Find where the given text appears and provide that cell's center as (x, y) coordinate. 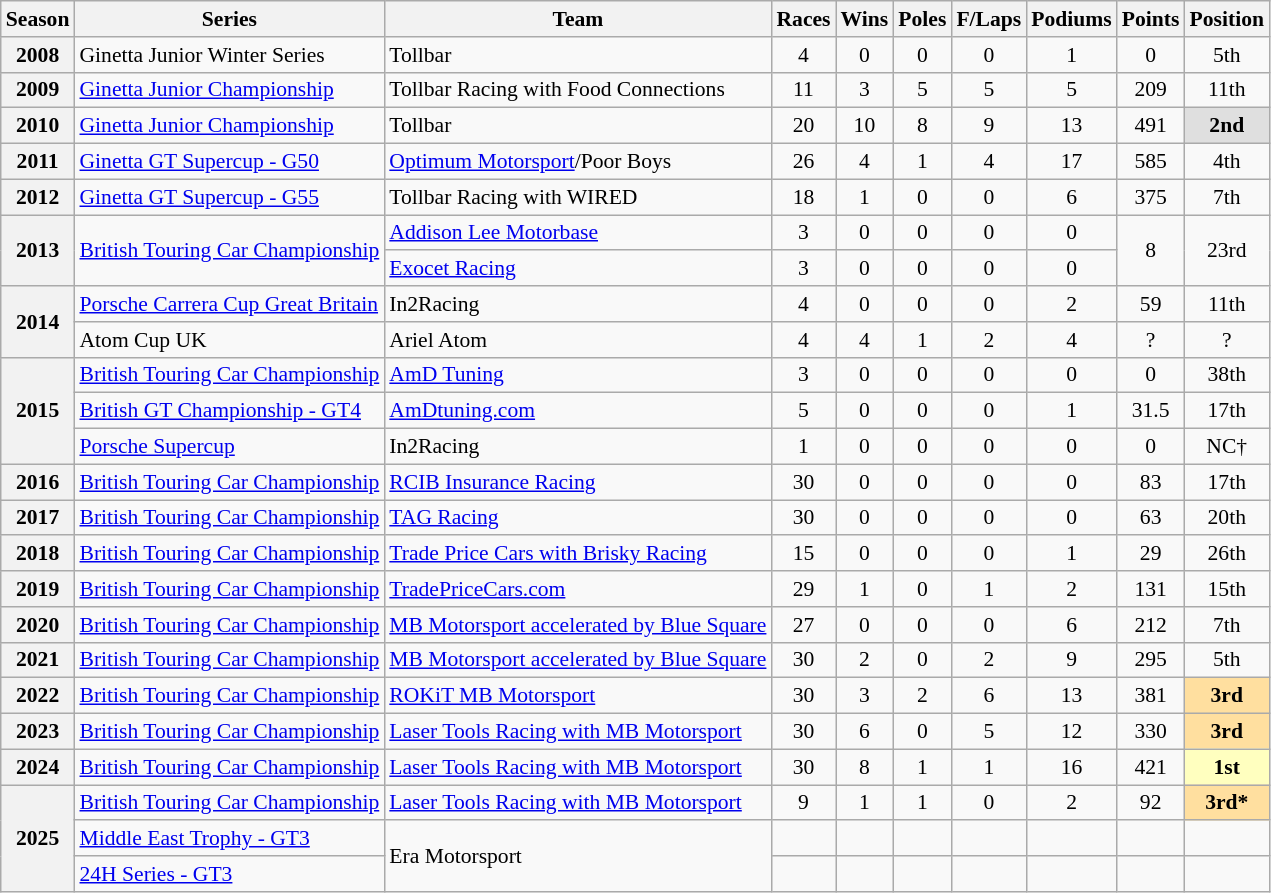
10 (865, 126)
59 (1151, 304)
2023 (38, 732)
Tollbar Racing with Food Connections (578, 90)
23rd (1227, 250)
2011 (38, 162)
2024 (38, 767)
585 (1151, 162)
12 (1072, 732)
375 (1151, 197)
2009 (38, 90)
38th (1227, 375)
20 (803, 126)
AmD Tuning (578, 375)
31.5 (1151, 411)
2014 (38, 322)
1st (1227, 767)
2017 (38, 518)
2010 (38, 126)
British GT Championship - GT4 (229, 411)
2022 (38, 696)
17 (1072, 162)
18 (803, 197)
2020 (38, 625)
15 (803, 554)
24H Series - GT3 (229, 874)
TradePriceCars.com (578, 589)
2021 (38, 660)
Series (229, 19)
2012 (38, 197)
2nd (1227, 126)
Porsche Carrera Cup Great Britain (229, 304)
Ginetta GT Supercup - G50 (229, 162)
295 (1151, 660)
131 (1151, 589)
AmDtuning.com (578, 411)
Ginetta GT Supercup - G55 (229, 197)
2013 (38, 250)
330 (1151, 732)
26 (803, 162)
2008 (38, 55)
Poles (922, 19)
NC† (1227, 447)
Podiums (1072, 19)
15th (1227, 589)
2015 (38, 410)
F/Laps (988, 19)
381 (1151, 696)
26th (1227, 554)
Exocet Racing (578, 269)
4th (1227, 162)
11 (803, 90)
212 (1151, 625)
2025 (38, 838)
Races (803, 19)
Addison Lee Motorbase (578, 233)
Position (1227, 19)
Trade Price Cars with Brisky Racing (578, 554)
Porsche Supercup (229, 447)
16 (1072, 767)
ROKiT MB Motorsport (578, 696)
3rd* (1227, 803)
Wins (865, 19)
Middle East Trophy - GT3 (229, 839)
Optimum Motorsport/Poor Boys (578, 162)
2016 (38, 482)
Era Motorsport (578, 856)
491 (1151, 126)
2018 (38, 554)
421 (1151, 767)
RCIB Insurance Racing (578, 482)
2019 (38, 589)
TAG Racing (578, 518)
209 (1151, 90)
Ginetta Junior Winter Series (229, 55)
Team (578, 19)
Points (1151, 19)
20th (1227, 518)
Atom Cup UK (229, 340)
27 (803, 625)
83 (1151, 482)
Season (38, 19)
Tollbar Racing with WIRED (578, 197)
92 (1151, 803)
Ariel Atom (578, 340)
63 (1151, 518)
